Search for the cell housing the specified text and yield its [x, y] center coordinate. 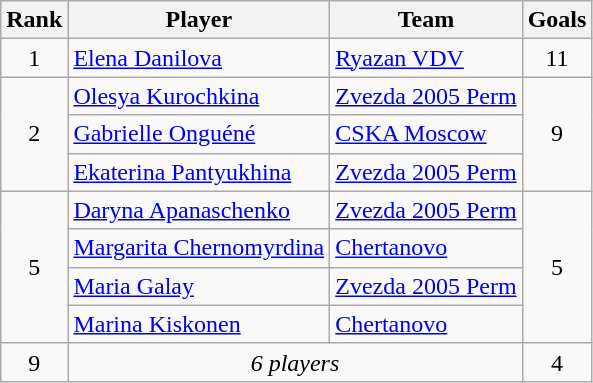
Rank [34, 20]
6 players [295, 362]
CSKA Moscow [426, 134]
Player [199, 20]
Ekaterina Pantyukhina [199, 172]
Daryna Apanaschenko [199, 210]
11 [557, 58]
2 [34, 134]
Ryazan VDV [426, 58]
Maria Galay [199, 286]
Gabrielle Onguéné [199, 134]
1 [34, 58]
Goals [557, 20]
Team [426, 20]
Olesya Kurochkina [199, 96]
4 [557, 362]
Elena Danilova [199, 58]
Margarita Chernomyrdina [199, 248]
Marina Kiskonen [199, 324]
